Identify which cell holds the provided text, then report its (X, Y) central coordinate. 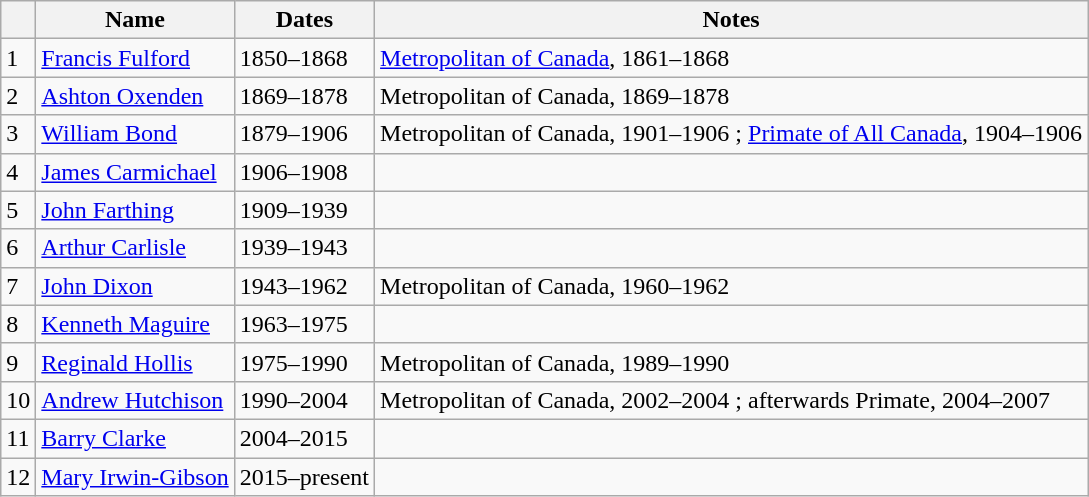
7 (18, 286)
1909–1939 (304, 210)
1869–1878 (304, 96)
Metropolitan of Canada, 1901–1906 ; Primate of All Canada, 1904–1906 (732, 134)
2015–present (304, 477)
James Carmichael (135, 172)
1850–1868 (304, 58)
Metropolitan of Canada, 1869–1878 (732, 96)
1990–2004 (304, 400)
9 (18, 362)
Ashton Oxenden (135, 96)
8 (18, 324)
1943–1962 (304, 286)
Metropolitan of Canada, 1960–1962 (732, 286)
5 (18, 210)
1963–1975 (304, 324)
Name (135, 20)
4 (18, 172)
William Bond (135, 134)
11 (18, 438)
Andrew Hutchison (135, 400)
Notes (732, 20)
1975–1990 (304, 362)
6 (18, 248)
1 (18, 58)
Metropolitan of Canada, 1861–1868 (732, 58)
Dates (304, 20)
1939–1943 (304, 248)
John Dixon (135, 286)
2004–2015 (304, 438)
Metropolitan of Canada, 1989–1990 (732, 362)
Arthur Carlisle (135, 248)
2 (18, 96)
1906–1908 (304, 172)
12 (18, 477)
Barry Clarke (135, 438)
John Farthing (135, 210)
Metropolitan of Canada, 2002–2004 ; afterwards Primate, 2004–2007 (732, 400)
Reginald Hollis (135, 362)
Mary Irwin-Gibson (135, 477)
Kenneth Maguire (135, 324)
10 (18, 400)
1879–1906 (304, 134)
3 (18, 134)
Francis Fulford (135, 58)
